Capture the cell that displays the provided text and extract its [x, y] central coordinate. 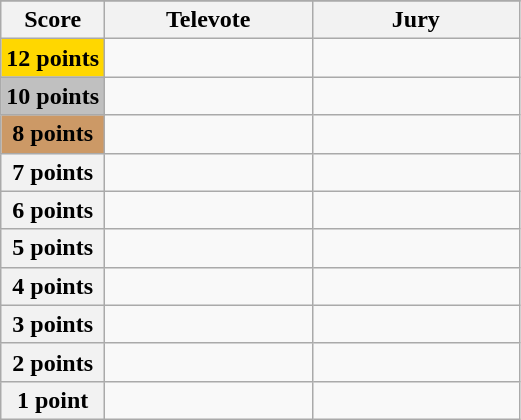
Score [53, 20]
4 points [53, 286]
8 points [53, 134]
3 points [53, 324]
12 points [53, 58]
10 points [53, 96]
7 points [53, 172]
2 points [53, 362]
6 points [53, 210]
Televote [209, 20]
Jury [416, 20]
1 point [53, 400]
5 points [53, 248]
